For the text-containing cell, return its midpoint in [X, Y] coordinate format. 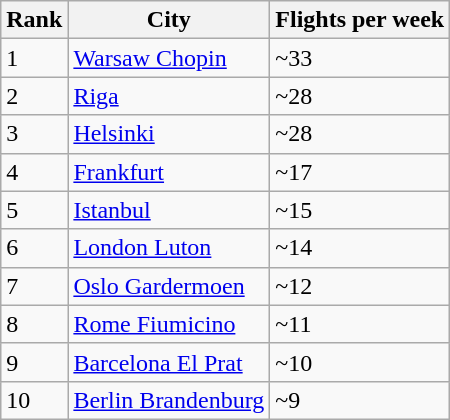
~15 [360, 210]
Rank [34, 20]
~14 [360, 248]
~33 [360, 58]
5 [34, 210]
Berlin Brandenburg [169, 400]
10 [34, 400]
Istanbul [169, 210]
Warsaw Chopin [169, 58]
Rome Fiumicino [169, 324]
~9 [360, 400]
London Luton [169, 248]
9 [34, 362]
~11 [360, 324]
7 [34, 286]
Oslo Gardermoen [169, 286]
~17 [360, 172]
3 [34, 134]
6 [34, 248]
Riga [169, 96]
8 [34, 324]
2 [34, 96]
City [169, 20]
Barcelona El Prat [169, 362]
Frankfurt [169, 172]
~12 [360, 286]
~10 [360, 362]
Flights per week [360, 20]
4 [34, 172]
1 [34, 58]
Helsinki [169, 134]
